Scan for the cell matching the given text and deliver its [X, Y] coordinate at center. 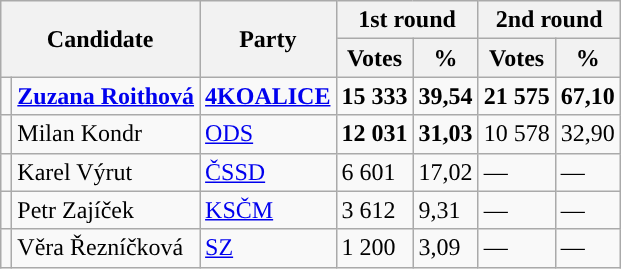
Zuzana Roithová [106, 96]
21 575 [516, 96]
SZ [268, 248]
3,09 [446, 248]
10 578 [516, 134]
9,31 [446, 210]
15 333 [374, 96]
6 601 [374, 172]
ODS [268, 134]
17,02 [446, 172]
Karel Výrut [106, 172]
ČSSD [268, 172]
1 200 [374, 248]
3 612 [374, 210]
31,03 [446, 134]
Petr Zajíček [106, 210]
Milan Kondr [106, 134]
Candidate [100, 39]
KSČM [268, 210]
Věra Řezníčková [106, 248]
2nd round [549, 20]
Party [268, 39]
67,10 [588, 96]
39,54 [446, 96]
12 031 [374, 134]
4KOALICE [268, 96]
32,90 [588, 134]
1st round [407, 20]
